Find where the given text appears and provide that cell's center as [X, Y] coordinate. 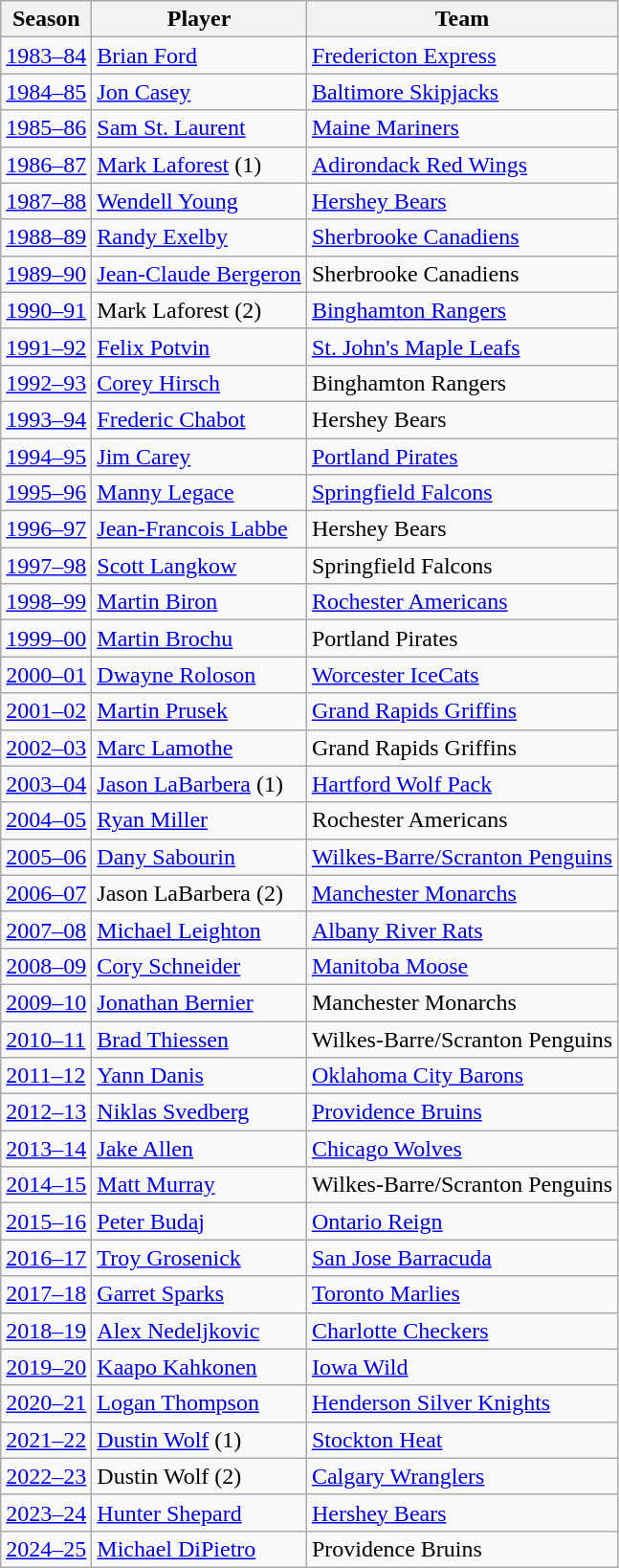
1987–88 [46, 201]
2008–09 [46, 966]
1997–98 [46, 566]
2023–24 [46, 1512]
Jean-Claude Bergeron [199, 274]
Logan Thompson [199, 1403]
Dwayne Roloson [199, 675]
Michael DiPietro [199, 1549]
1986–87 [46, 165]
Randy Exelby [199, 237]
2015–16 [46, 1221]
2012–13 [46, 1112]
Worcester IceCats [461, 675]
Jake Allen [199, 1149]
Sam St. Laurent [199, 128]
Iowa Wild [461, 1367]
Team [461, 19]
Jason LaBarbera (1) [199, 784]
Maine Mariners [461, 128]
Felix Potvin [199, 347]
Adirondack Red Wings [461, 165]
Dany Sabourin [199, 857]
Martin Brochu [199, 638]
Cory Schneider [199, 966]
Toronto Marlies [461, 1294]
2019–20 [46, 1367]
2024–25 [46, 1549]
Season [46, 19]
1999–00 [46, 638]
Player [199, 19]
Marc Lamothe [199, 748]
Albany River Rats [461, 930]
Mark Laforest (1) [199, 165]
Hunter Shepard [199, 1512]
Jean-Francois Labbe [199, 529]
1993–94 [46, 419]
2010–11 [46, 1039]
2009–10 [46, 1002]
2021–22 [46, 1440]
2001–02 [46, 711]
Fredericton Express [461, 56]
1996–97 [46, 529]
2004–05 [46, 820]
2011–12 [46, 1076]
Dustin Wolf (2) [199, 1476]
Charlotte Checkers [461, 1331]
1998–99 [46, 602]
Calgary Wranglers [461, 1476]
Frederic Chabot [199, 419]
Ryan Miller [199, 820]
Troy Grosenick [199, 1258]
1989–90 [46, 274]
2014–15 [46, 1185]
Matt Murray [199, 1185]
2018–19 [46, 1331]
1983–84 [46, 56]
Corey Hirsch [199, 383]
Jonathan Bernier [199, 1002]
2005–06 [46, 857]
Hartford Wolf Pack [461, 784]
2016–17 [46, 1258]
2002–03 [46, 748]
1985–86 [46, 128]
Jim Carey [199, 457]
1994–95 [46, 457]
2006–07 [46, 893]
Ontario Reign [461, 1221]
St. John's Maple Leafs [461, 347]
Mark Laforest (2) [199, 310]
1995–96 [46, 493]
2022–23 [46, 1476]
Chicago Wolves [461, 1149]
2017–18 [46, 1294]
Garret Sparks [199, 1294]
1990–91 [46, 310]
2013–14 [46, 1149]
1991–92 [46, 347]
1988–89 [46, 237]
Martin Prusek [199, 711]
1984–85 [46, 92]
Scott Langkow [199, 566]
Kaapo Kahkonen [199, 1367]
San Jose Barracuda [461, 1258]
Niklas Svedberg [199, 1112]
Wendell Young [199, 201]
Martin Biron [199, 602]
Yann Danis [199, 1076]
2003–04 [46, 784]
Peter Budaj [199, 1221]
Jason LaBarbera (2) [199, 893]
Jon Casey [199, 92]
Oklahoma City Barons [461, 1076]
Manitoba Moose [461, 966]
2000–01 [46, 675]
2007–08 [46, 930]
Stockton Heat [461, 1440]
1992–93 [46, 383]
Brad Thiessen [199, 1039]
Brian Ford [199, 56]
2020–21 [46, 1403]
Dustin Wolf (1) [199, 1440]
Michael Leighton [199, 930]
Baltimore Skipjacks [461, 92]
Manny Legace [199, 493]
Henderson Silver Knights [461, 1403]
Alex Nedeljkovic [199, 1331]
